Return (x, y) of the center of cell containing provided text 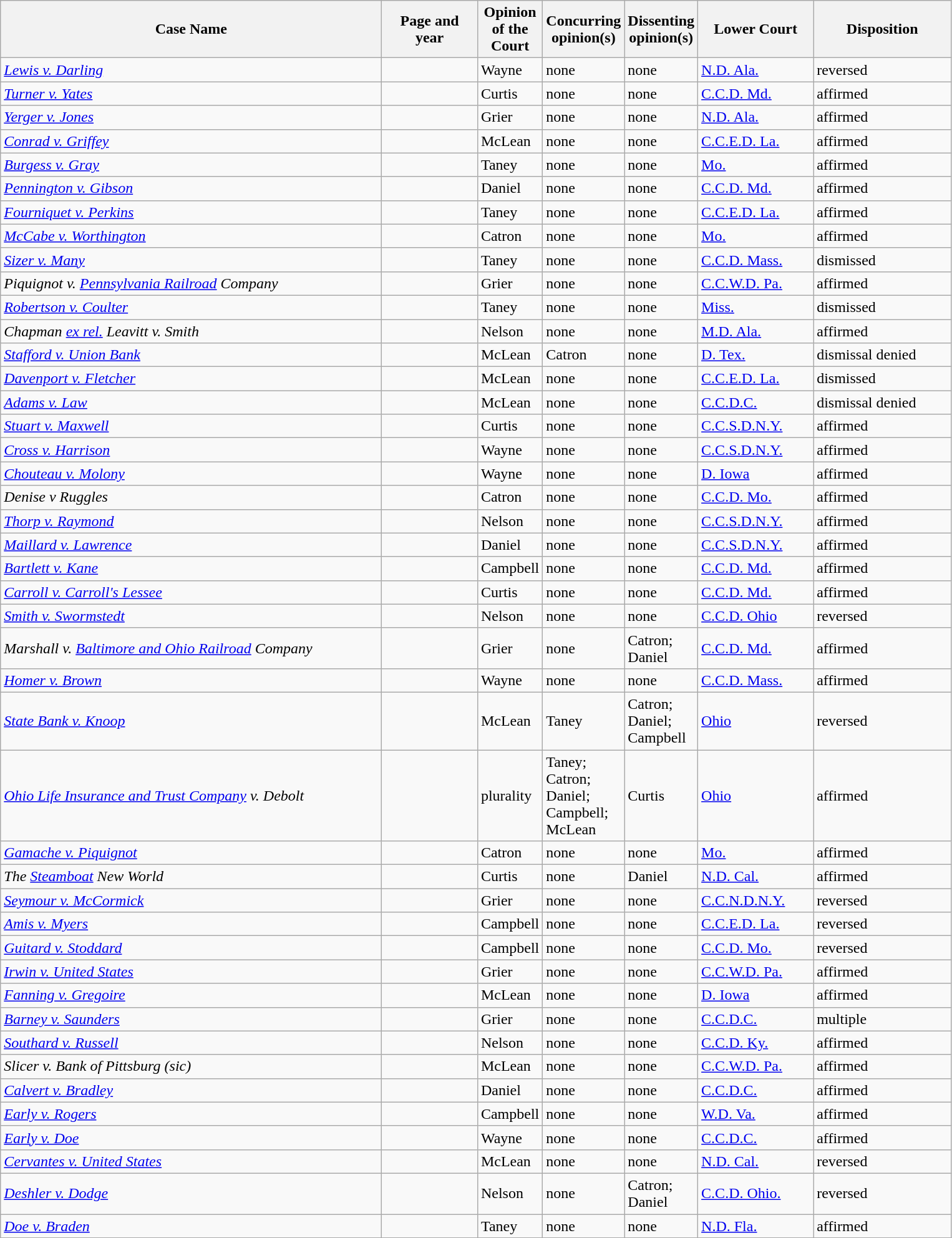
multiple (882, 1019)
Gamache v. Piquignot (191, 853)
Lewis v. Darling (191, 70)
Chapman ex rel. Leavitt v. Smith (191, 331)
Early v. Rogers (191, 1114)
Catron; Daniel; Campbell (661, 721)
Deshler v. Dodge (191, 1193)
Irwin v. United States (191, 972)
Doe v. Braden (191, 1226)
Guitard v. Stoddard (191, 948)
Turner v. Yates (191, 94)
Cervantes v. United States (191, 1161)
McCabe v. Worthington (191, 236)
Page and year (430, 29)
Fourniquet v. Perkins (191, 212)
Cross v. Harrison (191, 450)
Case Name (191, 29)
Yerger v. Jones (191, 117)
D. Tex. (756, 355)
C.C.D. Ky. (756, 1043)
Southard v. Russell (191, 1043)
Chouteau v. Molony (191, 474)
The Steamboat New World (191, 877)
Thorp v. Raymond (191, 521)
plurality (510, 796)
Opinion of the Court (510, 29)
Stafford v. Union Bank (191, 355)
State Bank v. Knoop (191, 721)
Marshall v. Baltimore and Ohio Railroad Company (191, 648)
Barney v. Saunders (191, 1019)
Maillard v. Lawrence (191, 545)
Bartlett v. Kane (191, 568)
Concurring opinion(s) (584, 29)
C.C.D. Ohio (756, 616)
Carroll v. Carroll's Lessee (191, 592)
Early v. Doe (191, 1138)
N.D. Fla. (756, 1226)
Fanning v. Gregoire (191, 995)
Stuart v. Maxwell (191, 426)
Calvert v. Bradley (191, 1090)
Dissenting opinion(s) (661, 29)
Disposition (882, 29)
Homer v. Brown (191, 680)
Seymour v. McCormick (191, 900)
Pennington v. Gibson (191, 188)
Ohio Life Insurance and Trust Company v. Debolt (191, 796)
Conrad v. Griffey (191, 141)
W.D. Va. (756, 1114)
Taney; Catron; Daniel; Campbell; McLean (584, 796)
C.C.N.D.N.Y. (756, 900)
Slicer v. Bank of Pittsburg (sic) (191, 1066)
Piquignot v. Pennsylvania Railroad Company (191, 283)
Robertson v. Coulter (191, 307)
Denise v Ruggles (191, 497)
Davenport v. Fletcher (191, 379)
Lower Court (756, 29)
Burgess v. Gray (191, 165)
Miss. (756, 307)
C.C.D. Ohio. (756, 1193)
Amis v. Myers (191, 924)
M.D. Ala. (756, 331)
Adams v. Law (191, 402)
Sizer v. Many (191, 260)
Smith v. Swormstedt (191, 616)
